Search for the cell housing the specified text and yield its (x, y) center coordinate. 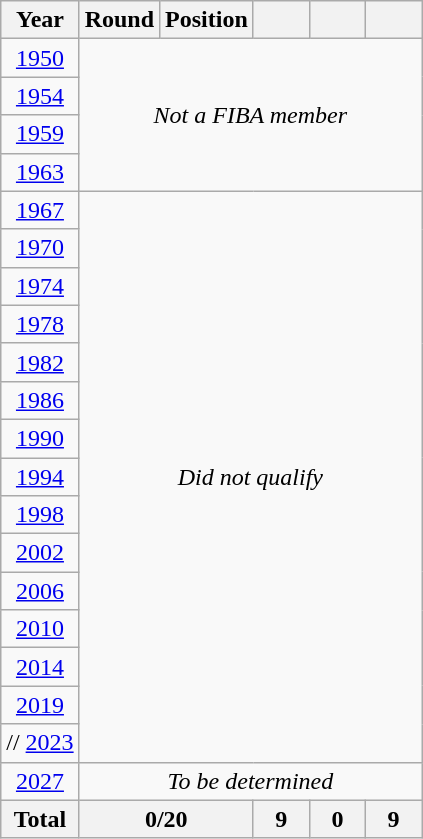
1986 (40, 400)
1970 (40, 248)
Total (40, 819)
2006 (40, 591)
Did not qualify (250, 476)
Round (119, 20)
Year (40, 20)
1978 (40, 324)
1982 (40, 362)
2019 (40, 705)
// 2023 (40, 743)
1963 (40, 172)
1959 (40, 134)
0/20 (166, 819)
1998 (40, 515)
2014 (40, 667)
0 (337, 819)
To be determined (250, 781)
2010 (40, 629)
Position (207, 20)
1950 (40, 58)
2002 (40, 553)
1990 (40, 438)
1967 (40, 210)
1994 (40, 477)
1954 (40, 96)
2027 (40, 781)
Not a FIBA member (250, 115)
1974 (40, 286)
